Output the [x, y] coordinate of the center of the cell containing the given text.  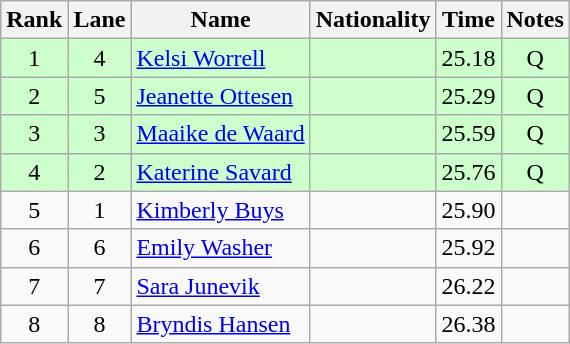
Name [220, 20]
Lane [100, 20]
Notes [535, 20]
Rank [34, 20]
Emily Washer [220, 248]
25.92 [468, 248]
Kelsi Worrell [220, 58]
25.29 [468, 96]
26.38 [468, 324]
Maaike de Waard [220, 134]
Nationality [373, 20]
Jeanette Ottesen [220, 96]
25.59 [468, 134]
Time [468, 20]
Sara Junevik [220, 286]
26.22 [468, 286]
Bryndis Hansen [220, 324]
25.76 [468, 172]
Katerine Savard [220, 172]
25.90 [468, 210]
25.18 [468, 58]
Kimberly Buys [220, 210]
